Return the (X, Y) coordinate for the center point of the cell that contains the specified text.  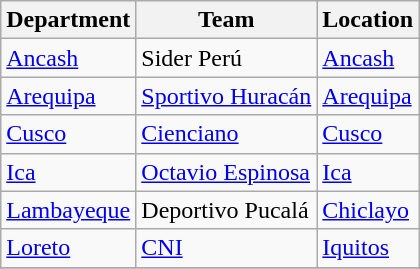
Location (368, 20)
Lambayeque (68, 210)
Sider Perú (226, 58)
Deportivo Pucalá (226, 210)
Sportivo Huracán (226, 96)
Chiclayo (368, 210)
Team (226, 20)
Octavio Espinosa (226, 172)
Department (68, 20)
Loreto (68, 248)
Cienciano (226, 134)
CNI (226, 248)
Iquitos (368, 248)
